Find where the given text appears and provide that cell's center as [X, Y] coordinate. 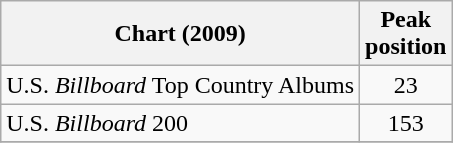
Peakposition [406, 34]
Chart (2009) [180, 34]
U.S. Billboard 200 [180, 123]
23 [406, 85]
153 [406, 123]
U.S. Billboard Top Country Albums [180, 85]
